Search for the cell housing the specified text and yield its [x, y] center coordinate. 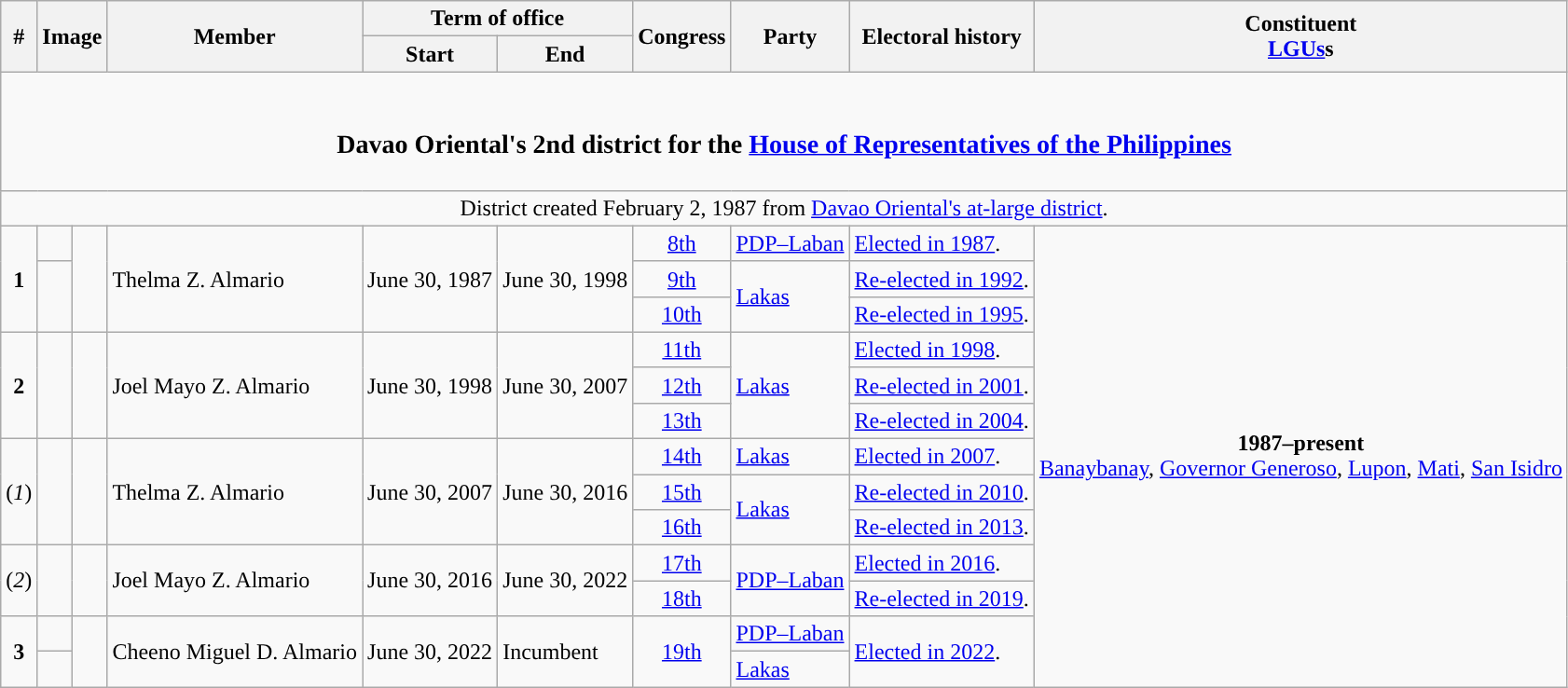
1987–presentBanaybanay, Governor Generoso, Lupon, Mati, San Isidro [1300, 457]
18th [682, 599]
19th [682, 652]
17th [682, 563]
Re-elected in 2004. [942, 420]
End [565, 54]
Cheeno Miguel D. Almario [235, 652]
Start [431, 54]
Elected in 1998. [942, 350]
9th [682, 279]
Re-elected in 1992. [942, 279]
1 [19, 279]
3 [19, 652]
(1) [19, 492]
Electoral history [942, 36]
Davao Oriental's 2nd district for the House of Representatives of the Philippines [785, 131]
15th [682, 492]
Elected in 2016. [942, 563]
June 30, 1987 [431, 279]
Re-elected in 2010. [942, 492]
Party [791, 36]
(2) [19, 581]
16th [682, 528]
2 [19, 385]
Re-elected in 2001. [942, 385]
ConstituentLGUss [1300, 36]
Re-elected in 2013. [942, 528]
Elected in 2007. [942, 457]
Re-elected in 1995. [942, 314]
13th [682, 420]
12th [682, 385]
Term of office [498, 19]
Re-elected in 2019. [942, 599]
Elected in 1987. [942, 243]
14th [682, 457]
Incumbent [565, 652]
10th [682, 314]
Congress [682, 36]
Elected in 2022. [942, 652]
# [19, 36]
Image [73, 36]
District created February 2, 1987 from Davao Oriental's at-large district. [785, 208]
Member [235, 36]
8th [682, 243]
11th [682, 350]
